Return the (x, y) coordinate for the center point of the cell that contains the specified text.  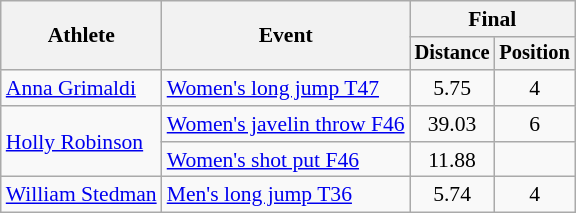
5.75 (452, 88)
Anna Grimaldi (82, 88)
Athlete (82, 36)
Event (286, 36)
Holly Robinson (82, 142)
Women's shot put F46 (286, 160)
Women's long jump T47 (286, 88)
Women's javelin throw F46 (286, 124)
6 (534, 124)
Position (534, 54)
5.74 (452, 195)
William Stedman (82, 195)
Men's long jump T36 (286, 195)
11.88 (452, 160)
39.03 (452, 124)
Final (492, 19)
Distance (452, 54)
